Capture the cell that displays the provided text and extract its [X, Y] central coordinate. 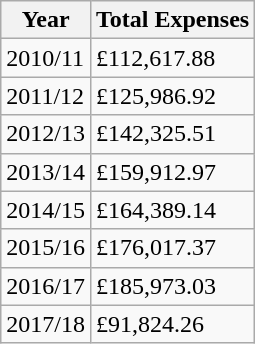
£142,325.51 [172, 134]
£164,389.14 [172, 210]
£112,617.88 [172, 58]
£176,017.37 [172, 248]
2011/12 [46, 96]
2014/15 [46, 210]
£159,912.97 [172, 172]
2015/16 [46, 248]
2017/18 [46, 324]
£185,973.03 [172, 286]
Year [46, 20]
2010/11 [46, 58]
£125,986.92 [172, 96]
2016/17 [46, 286]
2013/14 [46, 172]
£91,824.26 [172, 324]
Total Expenses [172, 20]
2012/13 [46, 134]
